Find where the given text appears and provide that cell's center as (x, y) coordinate. 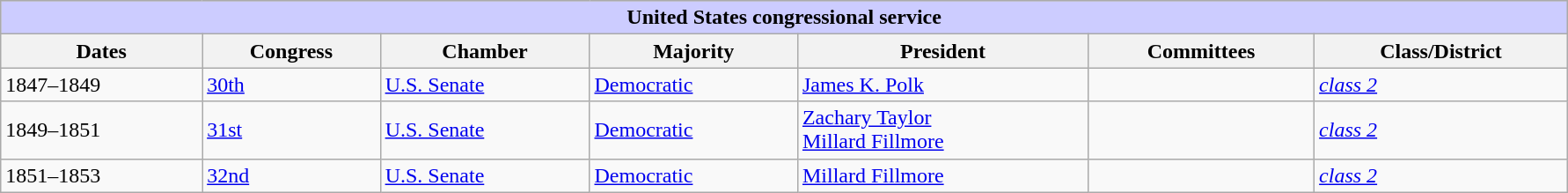
President (942, 51)
32nd (291, 175)
31st (291, 130)
Millard Fillmore (942, 175)
Congress (291, 51)
1851–1853 (102, 175)
Class/District (1441, 51)
Majority (693, 51)
Committees (1202, 51)
Dates (102, 51)
United States congressional service (785, 18)
1847–1849 (102, 85)
Chamber (485, 51)
1849–1851 (102, 130)
30th (291, 85)
James K. Polk (942, 85)
Zachary TaylorMillard Fillmore (942, 130)
